Search for the cell housing the specified text and yield its (X, Y) center coordinate. 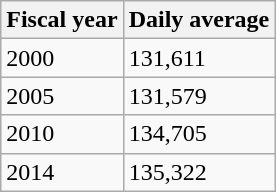
135,322 (199, 172)
Fiscal year (62, 20)
Daily average (199, 20)
134,705 (199, 134)
2010 (62, 134)
2005 (62, 96)
131,611 (199, 58)
2000 (62, 58)
131,579 (199, 96)
2014 (62, 172)
